Identify which cell holds the provided text, then report its (x, y) central coordinate. 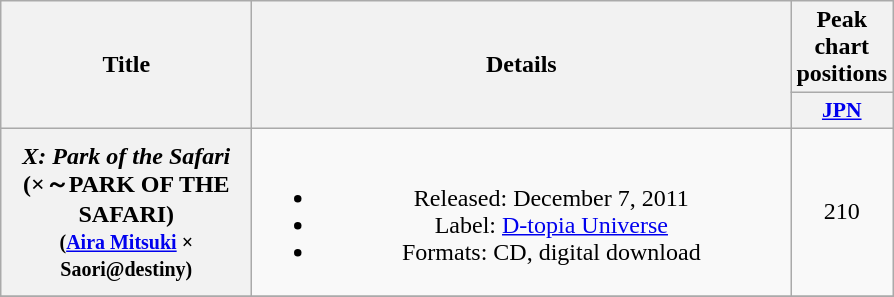
Peak chart positions (842, 47)
210 (842, 212)
X: Park of the Safari (×～PARK OF THE SAFARI) (Aira Mitsuki × Saori@destiny) (126, 212)
Details (522, 65)
JPN (842, 111)
Title (126, 65)
Released: December 7, 2011Label: D-topia UniverseFormats: CD, digital download (522, 212)
